Pinpoint the cell where the given text exists, returning its [x, y] midpoint coordinate. 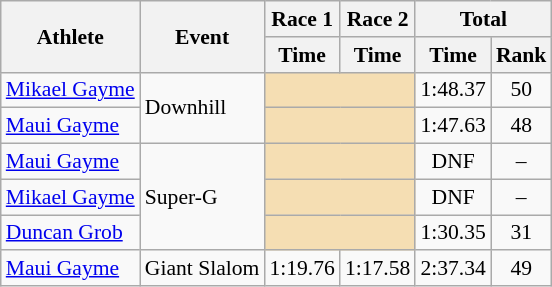
Giant Slalom [202, 269]
1:47.63 [452, 126]
48 [522, 126]
31 [522, 233]
Rank [522, 55]
2:37.34 [452, 269]
Athlete [70, 36]
50 [522, 90]
1:30.35 [452, 233]
Duncan Grob [70, 233]
1:17.58 [378, 269]
49 [522, 269]
Super-G [202, 198]
1:19.76 [302, 269]
Race 1 [302, 19]
Downhill [202, 108]
Total [483, 19]
Race 2 [378, 19]
1:48.37 [452, 90]
Event [202, 36]
